Extract the (x, y) coordinate from the center of the cell holding the provided text.  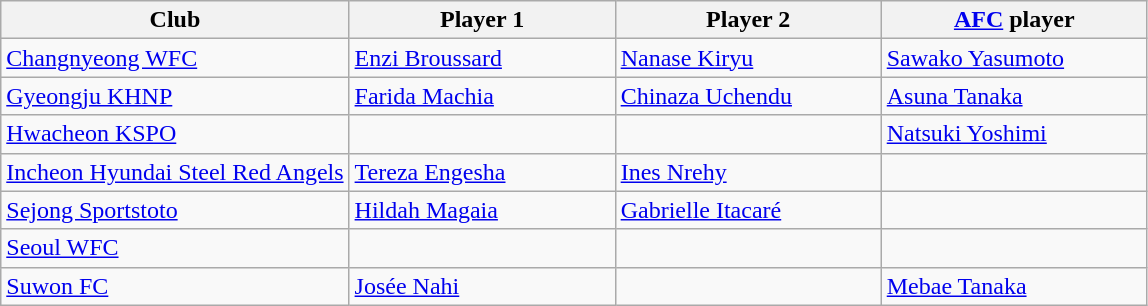
Suwon FC (175, 286)
Player 1 (482, 20)
Josée Nahi (482, 286)
Seoul WFC (175, 248)
Farida Machia (482, 96)
Ines Nrehy (748, 172)
Club (175, 20)
AFC player (1014, 20)
Sawako Yasumoto (1014, 58)
Hwacheon KSPO (175, 134)
Incheon Hyundai Steel Red Angels (175, 172)
Chinaza Uchendu (748, 96)
Gabrielle Itacaré (748, 210)
Mebae Tanaka (1014, 286)
Changnyeong WFC (175, 58)
Asuna Tanaka (1014, 96)
Enzi Broussard (482, 58)
Tereza Engesha (482, 172)
Natsuki Yoshimi (1014, 134)
Gyeongju KHNP (175, 96)
Sejong Sportstoto (175, 210)
Nanase Kiryu (748, 58)
Player 2 (748, 20)
Hildah Magaia (482, 210)
